Detect which cell encompasses the target text, then output its (x, y) center coordinate. 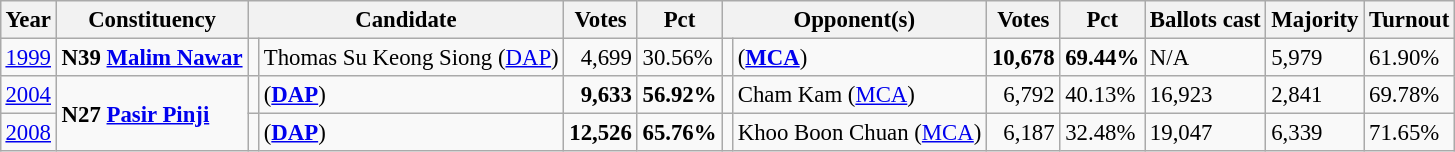
12,526 (600, 133)
4,699 (600, 57)
6,187 (1024, 133)
N27 Pasir Pinji (152, 114)
Constituency (152, 20)
9,633 (600, 95)
71.65% (1410, 133)
6,792 (1024, 95)
40.13% (1102, 95)
69.78% (1410, 95)
Cham Kam (MCA) (859, 95)
Opponent(s) (854, 20)
(MCA) (859, 57)
16,923 (1206, 95)
65.76% (680, 133)
1999 (28, 57)
Candidate (406, 20)
2,841 (1315, 95)
2008 (28, 133)
61.90% (1410, 57)
N39 Malim Nawar (152, 57)
Ballots cast (1206, 20)
32.48% (1102, 133)
Year (28, 20)
Turnout (1410, 20)
56.92% (680, 95)
Khoo Boon Chuan (MCA) (859, 133)
69.44% (1102, 57)
10,678 (1024, 57)
Majority (1315, 20)
19,047 (1206, 133)
Thomas Su Keong Siong (DAP) (411, 57)
2004 (28, 95)
N/A (1206, 57)
5,979 (1315, 57)
6,339 (1315, 133)
30.56% (680, 57)
